Detect which cell encompasses the target text, then output its [X, Y] center coordinate. 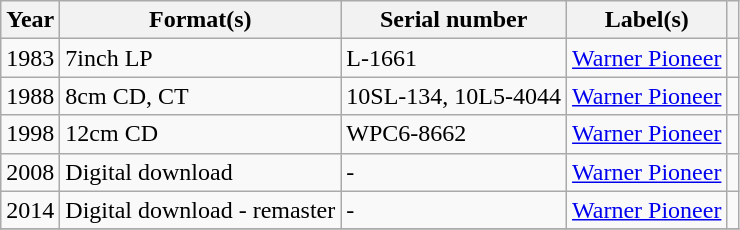
2008 [30, 172]
1998 [30, 134]
7inch LP [200, 58]
Digital download [200, 172]
12cm CD [200, 134]
1988 [30, 96]
Serial number [454, 20]
Digital download - remaster [200, 210]
Year [30, 20]
1983 [30, 58]
Format(s) [200, 20]
10SL-134, 10L5-4044 [454, 96]
L-1661 [454, 58]
2014 [30, 210]
8cm CD, CT [200, 96]
Label(s) [647, 20]
WPC6-8662 [454, 134]
